Pinpoint the cell where the given text exists, returning its (X, Y) midpoint coordinate. 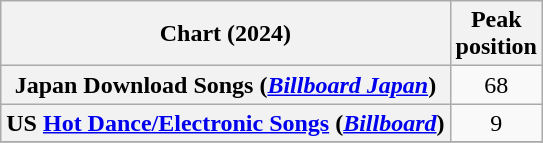
US Hot Dance/Electronic Songs (Billboard) (226, 123)
68 (496, 85)
9 (496, 123)
Peakposition (496, 34)
Japan Download Songs (Billboard Japan) (226, 85)
Chart (2024) (226, 34)
